Identify which cell holds the provided text, then report its (X, Y) central coordinate. 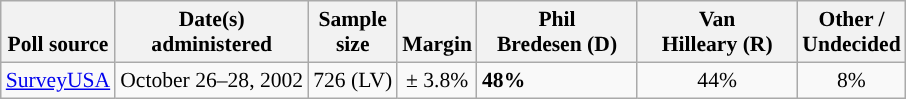
726 (LV) (352, 80)
October 26–28, 2002 (212, 80)
Margin (437, 32)
Other /Undecided (851, 32)
± 3.8% (437, 80)
44% (717, 80)
SurveyUSA (58, 80)
Poll source (58, 32)
VanHilleary (R) (717, 32)
48% (557, 80)
Date(s)administered (212, 32)
8% (851, 80)
Samplesize (352, 32)
PhilBredesen (D) (557, 32)
